From the cell containing the given text, extract its center point as (x, y) coordinate. 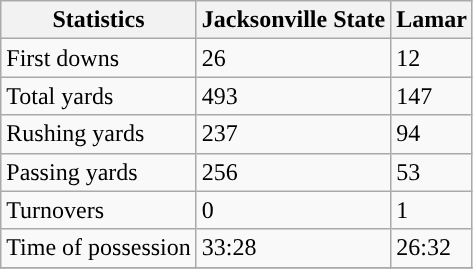
493 (293, 96)
26 (293, 58)
1 (432, 210)
237 (293, 134)
26:32 (432, 248)
94 (432, 134)
Passing yards (99, 172)
Jacksonville State (293, 20)
Statistics (99, 20)
Total yards (99, 96)
Rushing yards (99, 134)
256 (293, 172)
Turnovers (99, 210)
33:28 (293, 248)
First downs (99, 58)
Lamar (432, 20)
12 (432, 58)
Time of possession (99, 248)
53 (432, 172)
147 (432, 96)
0 (293, 210)
